Provide the (X, Y) coordinate of the cell's center where the given text is located.  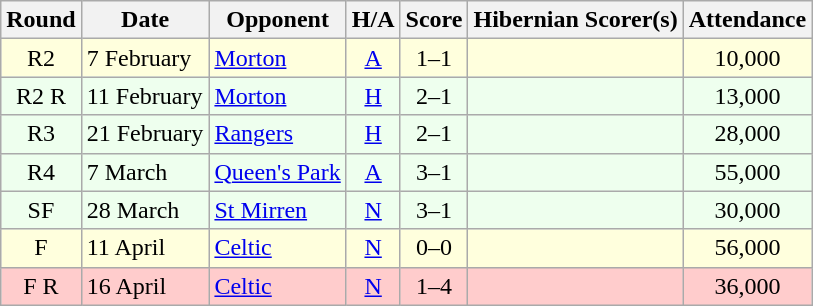
Attendance (747, 20)
Queen's Park (278, 172)
30,000 (747, 210)
10,000 (747, 58)
55,000 (747, 172)
St Mirren (278, 210)
0–0 (434, 248)
F R (41, 286)
11 February (145, 96)
13,000 (747, 96)
28,000 (747, 134)
36,000 (747, 286)
SF (41, 210)
16 April (145, 286)
56,000 (747, 248)
Round (41, 20)
Rangers (278, 134)
7 March (145, 172)
21 February (145, 134)
11 April (145, 248)
Score (434, 20)
Opponent (278, 20)
Date (145, 20)
H/A (373, 20)
R3 (41, 134)
1–4 (434, 286)
F (41, 248)
28 March (145, 210)
R2 (41, 58)
Hibernian Scorer(s) (576, 20)
1–1 (434, 58)
R4 (41, 172)
7 February (145, 58)
R2 R (41, 96)
